Find where the given text appears and provide that cell's center as (X, Y) coordinate. 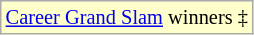
Career Grand Slam winners ‡ (127, 17)
